Capture the cell that displays the provided text and extract its [x, y] central coordinate. 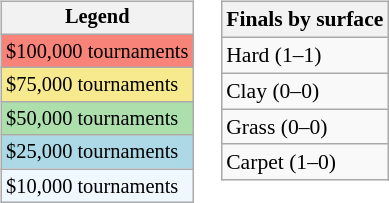
$50,000 tournaments [97, 119]
Clay (0–0) [304, 91]
Legend [97, 18]
Hard (1–1) [304, 55]
$75,000 tournaments [97, 85]
$100,000 tournaments [97, 51]
Carpet (1–0) [304, 162]
$10,000 tournaments [97, 186]
Finals by surface [304, 20]
Grass (0–0) [304, 127]
$25,000 tournaments [97, 152]
